Find where the given text appears and provide that cell's center as (X, Y) coordinate. 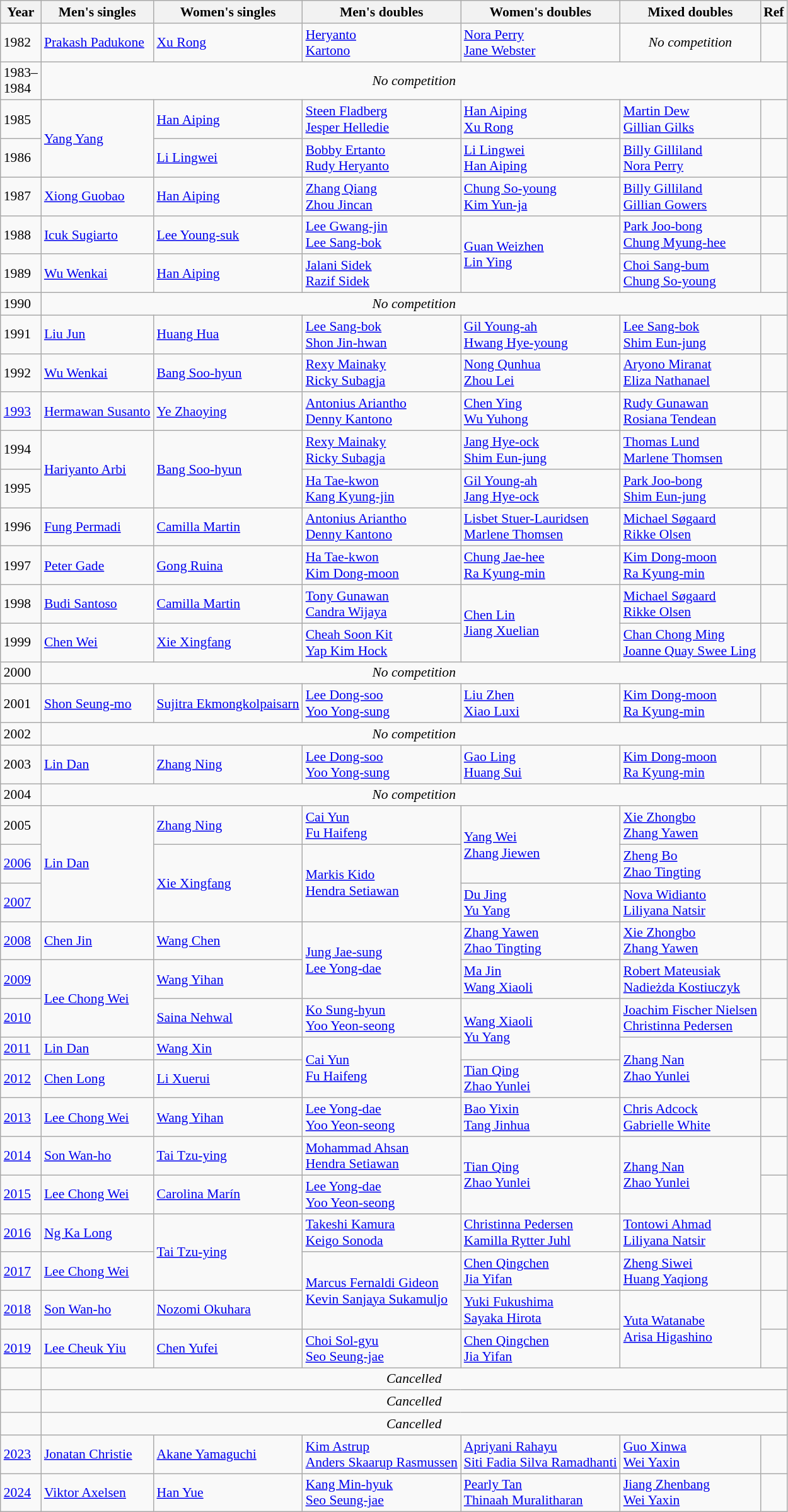
1991 (21, 334)
1992 (21, 373)
Park Joo-bong Shim Eun-jung (690, 489)
Kang Min-hyuk Seo Seung-jae (382, 1493)
Men's singles (97, 12)
Choi Sol-gyu Seo Seung-jae (382, 1348)
Rudy Gunawan Rosiana Tendean (690, 412)
Jonatan Christie (97, 1454)
Prakash Padukone (97, 43)
Lee Cheuk Yiu (97, 1348)
2005 (21, 825)
2014 (21, 1155)
1988 (21, 234)
Jang Hye-ock Shim Eun-jung (541, 450)
Chen Long (97, 1079)
1990 (21, 304)
Chung Jae-hee Ra Kyung-min (541, 566)
Apriyani Rahayu Siti Fadia Silva Ramadhanti (541, 1454)
Carolina Marín (228, 1194)
Nova Widianto Liliyana Natsir (690, 902)
Han Yue (228, 1493)
1985 (21, 120)
Xu Rong (228, 43)
Gil Young-ah Jang Hye-ock (541, 489)
Year (21, 12)
Nora Perry Jane Webster (541, 43)
Zhang Qiang Zhou Jincan (382, 197)
Ng Ka Long (97, 1232)
Han Aiping Xu Rong (541, 120)
Cheah Soon Kit Yap Kim Hock (382, 643)
Tontowi Ahmad Liliyana Natsir (690, 1232)
Takeshi Kamura Keigo Sonoda (382, 1232)
Chung So-young Kim Yun-ja (541, 197)
2012 (21, 1079)
Jung Jae-sung Lee Yong-dae (382, 960)
2009 (21, 979)
Jalani Sidek Razif Sidek (382, 273)
Wang Xin (228, 1048)
2001 (21, 703)
Robert Mateusiak Nadieżda Kostiuczyk (690, 979)
Chris Adcock Gabrielle White (690, 1118)
Fung Permadi (97, 527)
Mixed doubles (690, 12)
Zhang Yawen Zhao Tingting (541, 941)
Liu Zhen Xiao Luxi (541, 703)
Tony Gunawan Candra Wijaya (382, 604)
Billy Gilliland Gillian Gowers (690, 197)
2018 (21, 1310)
Bao Yixin Tang Jinhua (541, 1118)
Gong Ruina (228, 566)
Ha Tae-kwon Kang Kyung-jin (382, 489)
Joachim Fischer Nielsen Christinna Pedersen (690, 1018)
1999 (21, 643)
Marcus Fernaldi Gideon Kevin Sanjaya Sukamuljo (382, 1291)
2019 (21, 1348)
Ma Jin Wang Xiaoli (541, 979)
Lee Gwang-jin Lee Sang-bok (382, 234)
1997 (21, 566)
Thomas Lund Marlene Thomsen (690, 450)
1995 (21, 489)
Hermawan Susanto (97, 412)
2013 (21, 1118)
2023 (21, 1454)
2024 (21, 1493)
2003 (21, 765)
Park Joo-bong Chung Myung-hee (690, 234)
Heryanto Kartono (382, 43)
1996 (21, 527)
Jiang Zhenbang Wei Yaxin (690, 1493)
Ko Sung-hyun Yoo Yeon-seong (382, 1018)
Nong Qunhua Zhou Lei (541, 373)
Chen Lin Jiang Xuelian (541, 623)
Lisbet Stuer-Lauridsen Marlene Thomsen (541, 527)
Yuki Fukushima Sayaka Hirota (541, 1310)
Chen Yufei (228, 1348)
Nozomi Okuhara (228, 1310)
Guo Xinwa Wei Yaxin (690, 1454)
Akane Yamaguchi (228, 1454)
Gil Young-ah Hwang Hye-young (541, 334)
Chen Wei (97, 643)
Icuk Sugiarto (97, 234)
Chen Ying Wu Yuhong (541, 412)
Yang Wei Zhang Jiewen (541, 845)
Zheng Bo Zhao Tingting (690, 864)
Shon Seung-mo (97, 703)
Peter Gade (97, 566)
Liu Jun (97, 334)
Men's doubles (382, 12)
1998 (21, 604)
2004 (21, 795)
Martin Dew Gillian Gilks (690, 120)
Mohammad Ahsan Hendra Setiawan (382, 1155)
Kim Astrup Anders Skaarup Rasmussen (382, 1454)
Hariyanto Arbi (97, 469)
Choi Sang-bum Chung So-young (690, 273)
Yuta Watanabe Arisa Higashino (690, 1329)
2015 (21, 1194)
Li Lingwei Han Aiping (541, 157)
1993 (21, 412)
Steen Fladberg Jesper Helledie (382, 120)
2000 (21, 673)
2007 (21, 902)
Ref (774, 12)
Huang Hua (228, 334)
Saina Nehwal (228, 1018)
Chan Chong Ming Joanne Quay Swee Ling (690, 643)
Yang Yang (97, 139)
1987 (21, 197)
2017 (21, 1271)
Du Jing Yu Yang (541, 902)
1983–1984 (21, 81)
Zheng Siwei Huang Yaqiong (690, 1271)
Wang Xiaoli Yu Yang (541, 1029)
Aryono Miranat Eliza Nathanael (690, 373)
2006 (21, 864)
Li Lingwei (228, 157)
Viktor Axelsen (97, 1493)
Li Xuerui (228, 1079)
Guan Weizhen Lin Ying (541, 254)
2010 (21, 1018)
Lee Young-suk (228, 234)
Lee Sang-bok Shim Eun-jung (690, 334)
Markis Kido Hendra Setiawan (382, 883)
1986 (21, 157)
Ye Zhaoying (228, 412)
1982 (21, 43)
Gao Ling Huang Sui (541, 765)
Wang Chen (228, 941)
Bobby Ertanto Rudy Heryanto (382, 157)
Billy Gilliland Nora Perry (690, 157)
Budi Santoso (97, 604)
1994 (21, 450)
Chen Jin (97, 941)
1989 (21, 273)
Lee Sang-bok Shon Jin-hwan (382, 334)
2008 (21, 941)
Women's doubles (541, 12)
Ha Tae-kwon Kim Dong-moon (382, 566)
2002 (21, 734)
Sujitra Ekmongkolpaisarn (228, 703)
Women's singles (228, 12)
2016 (21, 1232)
2011 (21, 1048)
Pearly Tan Thinaah Muralitharan (541, 1493)
Xiong Guobao (97, 197)
Christinna Pedersen Kamilla Rytter Juhl (541, 1232)
